Return [X, Y] of the center of cell containing provided text 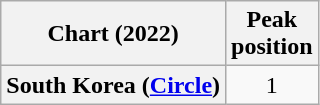
South Korea (Circle) [114, 85]
Peakposition [272, 34]
1 [272, 85]
Chart (2022) [114, 34]
